Locate the cell with the specified text and output its [X, Y] center coordinate. 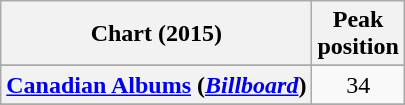
Peakposition [358, 34]
Canadian Albums (Billboard) [156, 85]
34 [358, 85]
Chart (2015) [156, 34]
